Search for the cell housing the specified text and yield its [x, y] center coordinate. 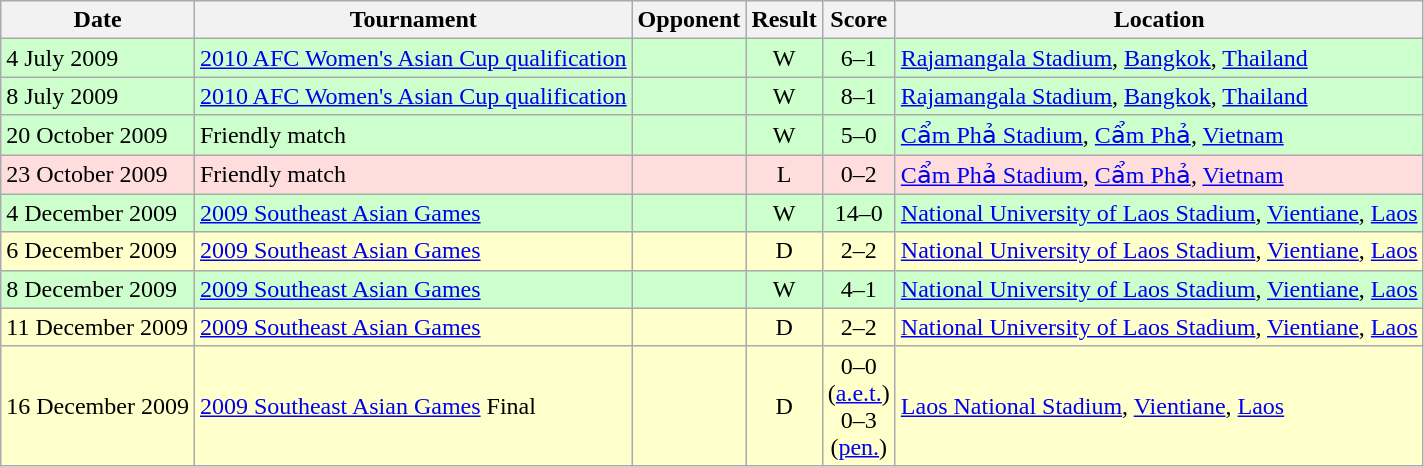
6–1 [858, 58]
4 July 2009 [98, 58]
23 October 2009 [98, 174]
Location [1159, 20]
4 December 2009 [98, 213]
16 December 2009 [98, 406]
4–1 [858, 289]
0–2 [858, 174]
5–0 [858, 135]
2009 Southeast Asian Games Final [413, 406]
8–1 [858, 96]
Opponent [689, 20]
L [784, 174]
6 December 2009 [98, 251]
Score [858, 20]
8 July 2009 [98, 96]
20 October 2009 [98, 135]
11 December 2009 [98, 327]
Tournament [413, 20]
14–0 [858, 213]
0–0(a.e.t.)0–3(pen.) [858, 406]
Date [98, 20]
Laos National Stadium, Vientiane, Laos [1159, 406]
8 December 2009 [98, 289]
Result [784, 20]
